Determine the [x, y] coordinate at the center of the cell enclosing the given text.  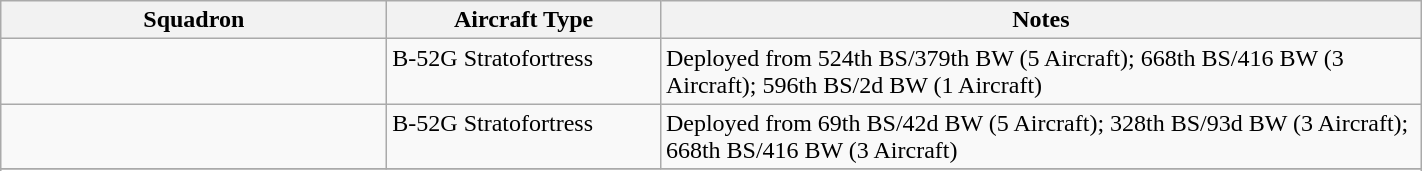
Deployed from 69th BS/42d BW (5 Aircraft); 328th BS/93d BW (3 Aircraft); 668th BS/416 BW (3 Aircraft) [1040, 136]
Aircraft Type [524, 20]
Deployed from 524th BS/379th BW (5 Aircraft); 668th BS/416 BW (3 Aircraft); 596th BS/2d BW (1 Aircraft) [1040, 72]
Squadron [194, 20]
Notes [1040, 20]
